Capture the cell that displays the provided text and extract its (X, Y) central coordinate. 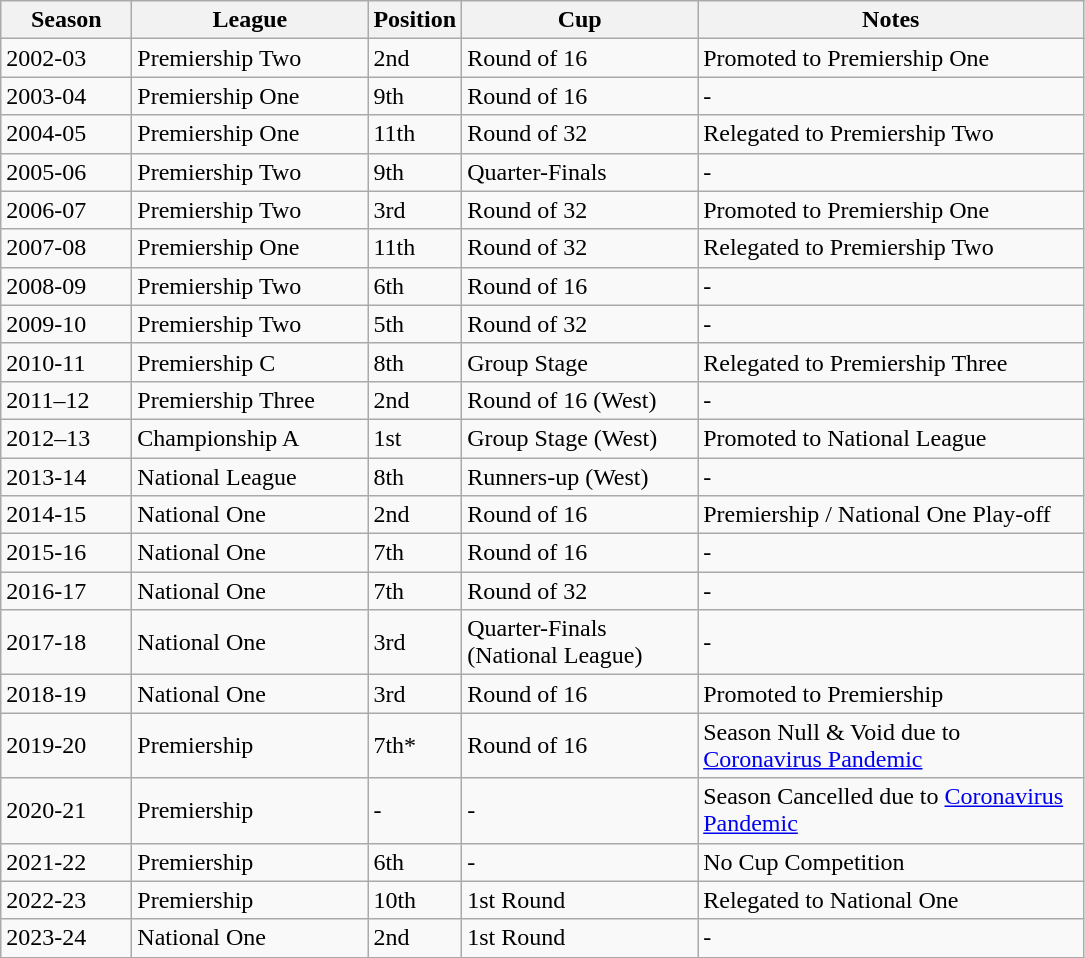
2008-09 (66, 286)
2022-23 (66, 900)
2011–12 (66, 400)
2007-08 (66, 248)
2012–13 (66, 438)
2010-11 (66, 362)
2016-17 (66, 591)
Position (415, 20)
Season Null & Void due to Coronavirus Pandemic (891, 746)
Quarter-Finals (580, 172)
Runners-up (West) (580, 477)
Season (66, 20)
Premiership C (250, 362)
2005-06 (66, 172)
Premiership / National One Play-off (891, 515)
2017-18 (66, 642)
Round of 16 (West) (580, 400)
2021-22 (66, 862)
2013-14 (66, 477)
2014-15 (66, 515)
Relegated to Premiership Three (891, 362)
Season Cancelled due to Coronavirus Pandemic (891, 810)
2009-10 (66, 324)
10th (415, 900)
Relegated to National One (891, 900)
2018-19 (66, 694)
Championship A (250, 438)
Notes (891, 20)
5th (415, 324)
2003-04 (66, 96)
2019-20 (66, 746)
2020-21 (66, 810)
2015-16 (66, 553)
2023-24 (66, 938)
Promoted to National League (891, 438)
Quarter-Finals (National League) (580, 642)
National League (250, 477)
Premiership Three (250, 400)
Group Stage (West) (580, 438)
2006-07 (66, 210)
2002-03 (66, 58)
League (250, 20)
2004-05 (66, 134)
No Cup Competition (891, 862)
1st (415, 438)
Cup (580, 20)
Group Stage (580, 362)
Promoted to Premiership (891, 694)
7th* (415, 746)
